Search for the cell housing the specified text and yield its [X, Y] center coordinate. 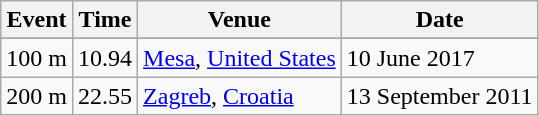
100 m [37, 58]
22.55 [104, 96]
200 m [37, 96]
Date [440, 20]
Venue [240, 20]
13 September 2011 [440, 96]
Time [104, 20]
Zagreb, Croatia [240, 96]
10.94 [104, 58]
Mesa, United States [240, 58]
Event [37, 20]
10 June 2017 [440, 58]
